Detect which cell encompasses the target text, then output its (x, y) center coordinate. 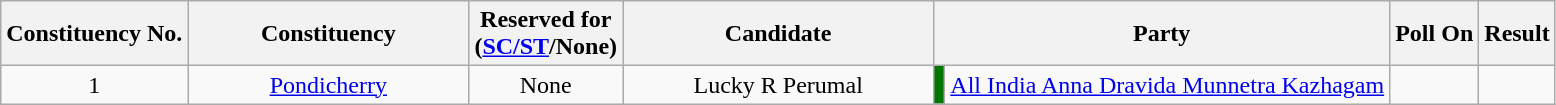
None (546, 85)
1 (94, 85)
Constituency (328, 34)
Poll On (1434, 34)
Constituency No. (94, 34)
Pondicherry (328, 85)
Reserved for(SC/ST/None) (546, 34)
Lucky R Perumal (778, 85)
Candidate (778, 34)
Result (1517, 34)
Party (1162, 34)
All India Anna Dravida Munnetra Kazhagam (1168, 85)
